Return the (x, y) coordinate for the center point of the cell that contains the specified text.  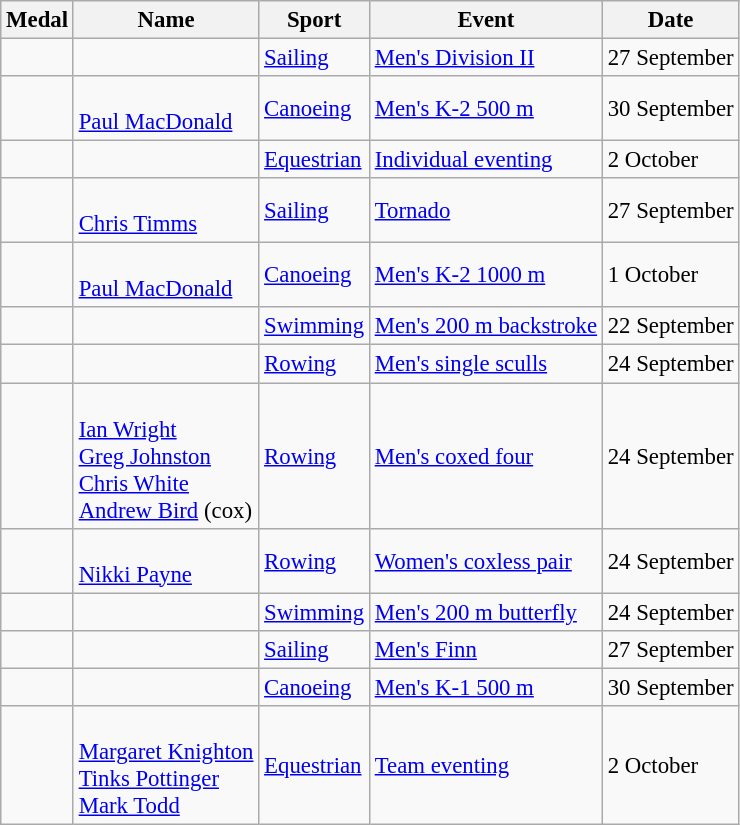
Men's 200 m butterfly (486, 612)
Event (486, 20)
Tornado (486, 210)
Name (166, 20)
Individual eventing (486, 160)
22 September (670, 327)
Men's 200 m backstroke (486, 327)
Men's single sculls (486, 364)
Chris Timms (166, 210)
Ian WrightGreg JohnstonChris WhiteAndrew Bird (cox) (166, 456)
Margaret KnightonTinks PottingerMark Todd (166, 766)
Women's coxless pair (486, 560)
Men's K-2 1000 m (486, 276)
Men's Division II (486, 58)
Men's K-1 500 m (486, 687)
Men's coxed four (486, 456)
Men's K-2 500 m (486, 108)
Date (670, 20)
Men's Finn (486, 649)
Team eventing (486, 766)
Medal (38, 20)
Sport (314, 20)
Nikki Payne (166, 560)
1 October (670, 276)
